From the cell containing the given text, extract its center point as [x, y] coordinate. 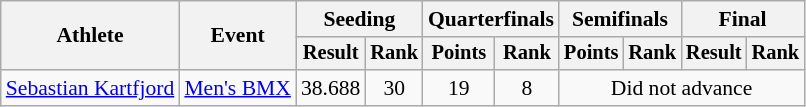
Athlete [90, 36]
19 [459, 88]
Did not advance [682, 88]
8 [527, 88]
Event [238, 36]
Quarterfinals [491, 19]
38.688 [330, 88]
Men's BMX [238, 88]
Seeding [360, 19]
30 [394, 88]
Sebastian Kartfjord [90, 88]
Semifinals [620, 19]
Final [742, 19]
